Determine the [X, Y] coordinate at the center of the cell enclosing the given text.  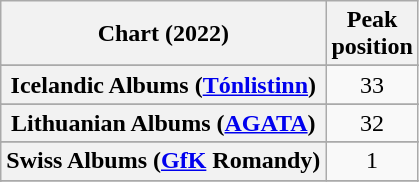
32 [372, 123]
1 [372, 161]
Chart (2022) [164, 34]
Lithuanian Albums (AGATA) [164, 123]
33 [372, 85]
Icelandic Albums (Tónlistinn) [164, 85]
Peakposition [372, 34]
Swiss Albums (GfK Romandy) [164, 161]
